Pinpoint the cell where the given text exists, returning its [x, y] midpoint coordinate. 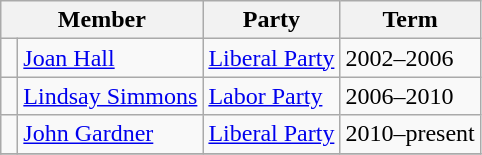
Term [410, 20]
John Gardner [110, 134]
Member [102, 20]
Party [272, 20]
2010–present [410, 134]
Lindsay Simmons [110, 96]
Joan Hall [110, 58]
Labor Party [272, 96]
2006–2010 [410, 96]
2002–2006 [410, 58]
